For the text-containing cell, return its midpoint in (X, Y) coordinate format. 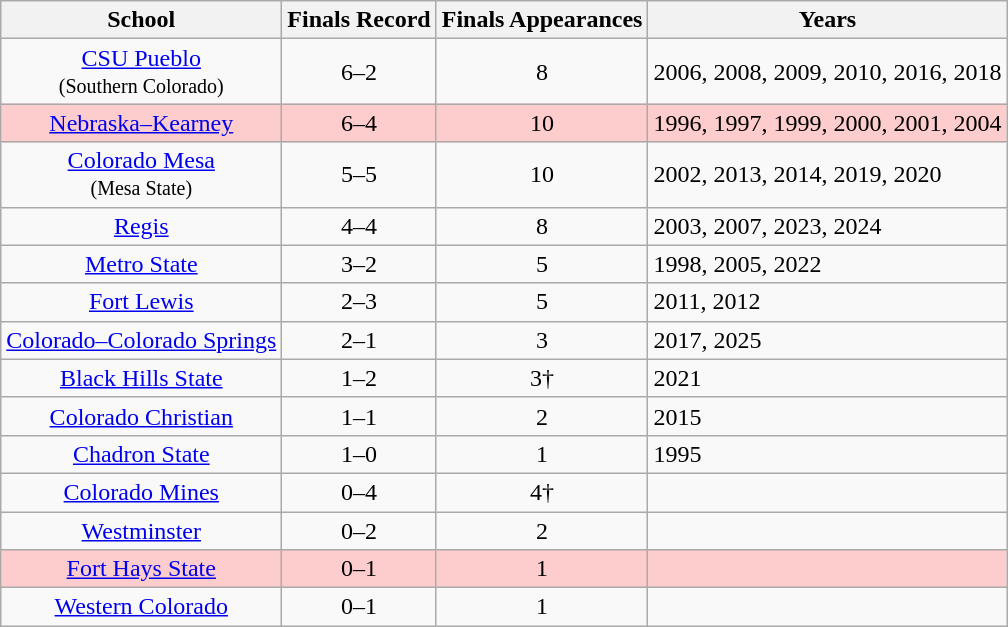
1–1 (359, 416)
Metro State (142, 264)
2–1 (359, 340)
3–2 (359, 264)
0–2 (359, 531)
1–2 (359, 378)
Westminster (142, 531)
School (142, 20)
CSU Pueblo(Southern Colorado) (142, 72)
Fort Lewis (142, 302)
Finals Record (359, 20)
1995 (828, 454)
2006, 2008, 2009, 2010, 2016, 2018 (828, 72)
4† (542, 492)
1–0 (359, 454)
Colorado–Colorado Springs (142, 340)
2002, 2013, 2014, 2019, 2020 (828, 174)
Western Colorado (142, 607)
2021 (828, 378)
Years (828, 20)
4–4 (359, 226)
6–2 (359, 72)
Colorado Christian (142, 416)
Finals Appearances (542, 20)
Regis (142, 226)
5–5 (359, 174)
Colorado Mesa(Mesa State) (142, 174)
Nebraska–Kearney (142, 123)
2017, 2025 (828, 340)
1996, 1997, 1999, 2000, 2001, 2004 (828, 123)
Fort Hays State (142, 569)
Black Hills State (142, 378)
6–4 (359, 123)
Chadron State (142, 454)
2011, 2012 (828, 302)
3† (542, 378)
Colorado Mines (142, 492)
0–4 (359, 492)
3 (542, 340)
1998, 2005, 2022 (828, 264)
2003, 2007, 2023, 2024 (828, 226)
2–3 (359, 302)
2015 (828, 416)
